Extract the (x, y) coordinate from the center of the cell holding the provided text.  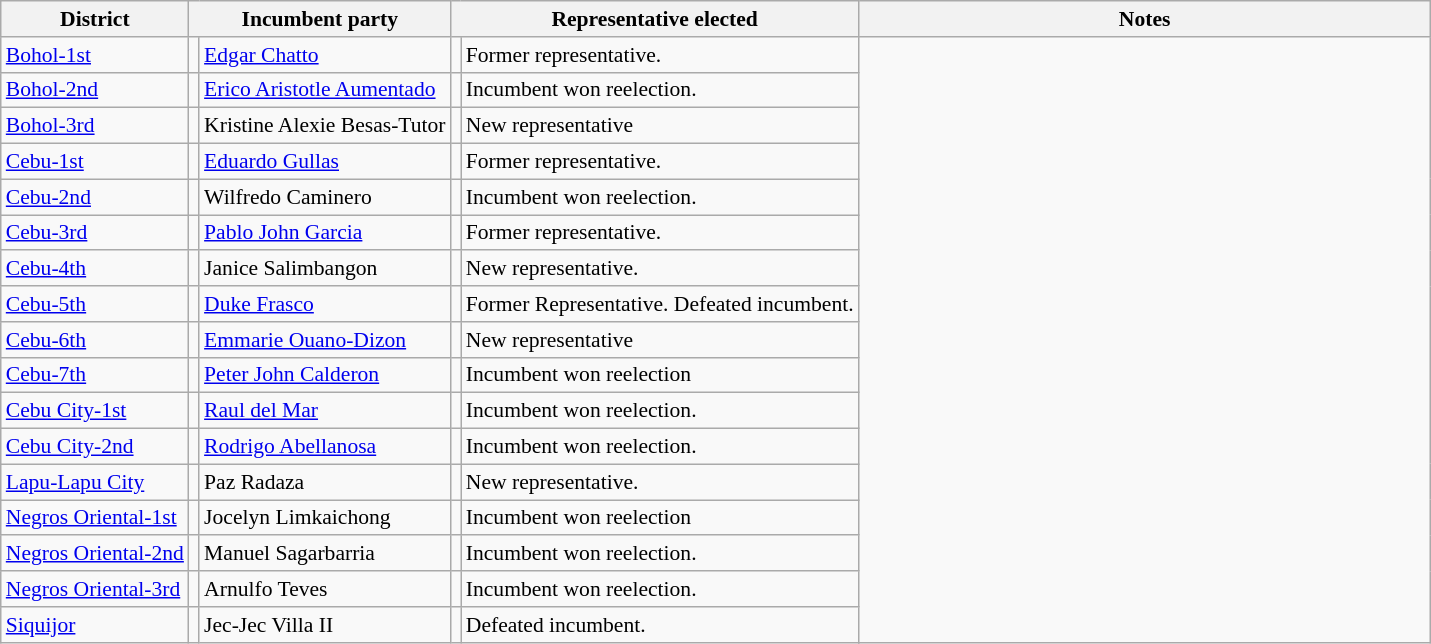
Janice Salimbangon (325, 269)
Bohol-2nd (95, 90)
Cebu-5th (95, 304)
Paz Radaza (325, 482)
Jec-Jec Villa II (325, 625)
Eduardo Gullas (325, 162)
Edgar Chatto (325, 55)
Notes (1145, 19)
Representative elected (655, 19)
Cebu-6th (95, 340)
Cebu City-1st (95, 411)
Manuel Sagarbarria (325, 554)
Pablo John Garcia (325, 233)
Cebu-3rd (95, 233)
Lapu-Lapu City (95, 482)
Erico Aristotle Aumentado (325, 90)
Siquijor (95, 625)
Bohol-3rd (95, 126)
Defeated incumbent. (660, 625)
Kristine Alexie Besas-Tutor (325, 126)
Arnulfo Teves (325, 589)
Raul del Mar (325, 411)
Peter John Calderon (325, 375)
Incumbent party (320, 19)
Negros Oriental-3rd (95, 589)
Rodrigo Abellanosa (325, 447)
Former Representative. Defeated incumbent. (660, 304)
Negros Oriental-2nd (95, 554)
District (95, 19)
Cebu-2nd (95, 197)
Cebu-1st (95, 162)
Bohol-1st (95, 55)
Cebu City-2nd (95, 447)
Wilfredo Caminero (325, 197)
Duke Frasco (325, 304)
Jocelyn Limkaichong (325, 518)
Cebu-7th (95, 375)
Negros Oriental-1st (95, 518)
Cebu-4th (95, 269)
Emmarie Ouano-Dizon (325, 340)
